For the text-containing cell, return its midpoint in (X, Y) coordinate format. 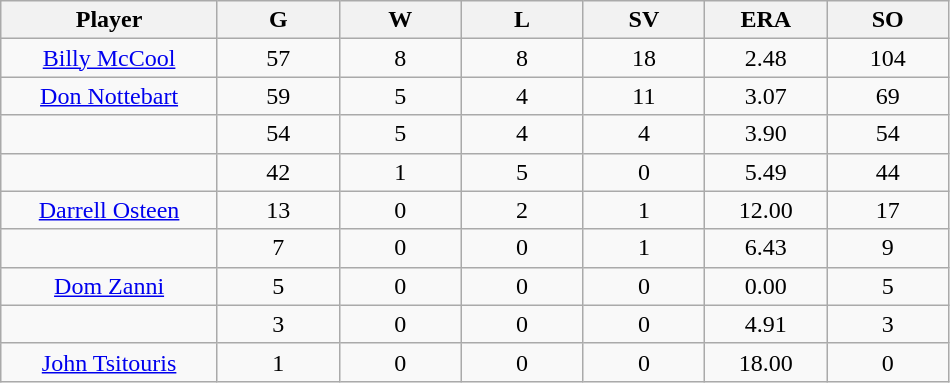
42 (278, 172)
ERA (766, 20)
9 (888, 248)
Billy McCool (110, 58)
Player (110, 20)
18.00 (766, 362)
3.07 (766, 96)
Darrell Osteen (110, 210)
7 (278, 248)
SO (888, 20)
W (400, 20)
0.00 (766, 286)
SV (644, 20)
2 (522, 210)
11 (644, 96)
57 (278, 58)
Don Nottebart (110, 96)
17 (888, 210)
L (522, 20)
12.00 (766, 210)
Dom Zanni (110, 286)
2.48 (766, 58)
69 (888, 96)
6.43 (766, 248)
59 (278, 96)
3.90 (766, 134)
5.49 (766, 172)
104 (888, 58)
13 (278, 210)
44 (888, 172)
18 (644, 58)
4.91 (766, 324)
John Tsitouris (110, 362)
G (278, 20)
